From the cell containing the given text, extract its center point as (X, Y) coordinate. 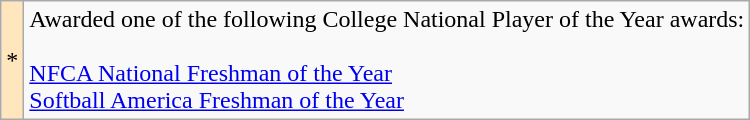
Awarded one of the following College National Player of the Year awards: NFCA National Freshman of the Year Softball America Freshman of the Year (387, 60)
* (12, 60)
